Find where the given text appears and provide that cell's center as [X, Y] coordinate. 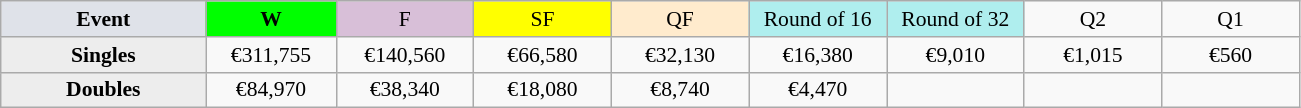
€32,130 [680, 55]
€560 [1231, 55]
Q2 [1093, 19]
Singles [104, 55]
Round of 32 [955, 19]
QF [680, 19]
SF [543, 19]
€1,015 [1093, 55]
€140,560 [405, 55]
F [405, 19]
Q1 [1231, 19]
€66,580 [543, 55]
W [271, 19]
€18,080 [543, 90]
€84,970 [271, 90]
Doubles [104, 90]
€16,380 [818, 55]
€4,470 [818, 90]
€8,740 [680, 90]
Event [104, 19]
€9,010 [955, 55]
€311,755 [271, 55]
Round of 16 [818, 19]
€38,340 [405, 90]
